Search for the cell housing the specified text and yield its (x, y) center coordinate. 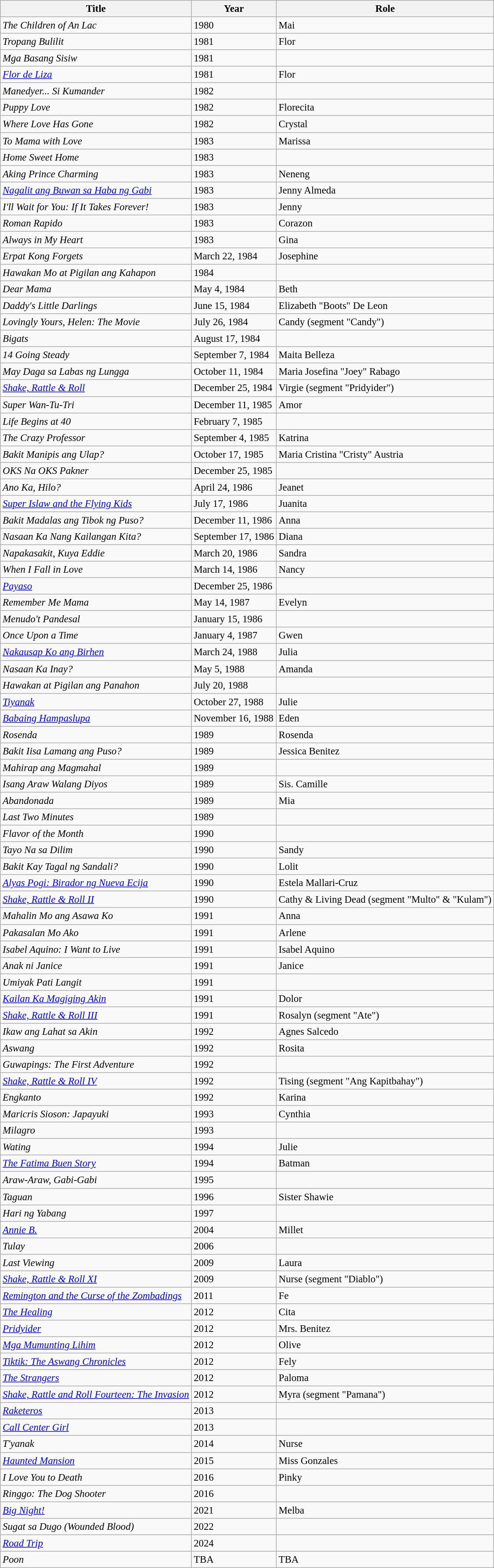
2006 (234, 1246)
February 7, 1985 (234, 421)
October 27, 1988 (234, 702)
June 15, 1984 (234, 306)
December 25, 1984 (234, 388)
Big Night! (96, 1510)
Napakasakit, Kuya Eddie (96, 553)
Arlene (385, 933)
Kailan Ka Magiging Akin (96, 999)
Milagro (96, 1130)
Ikaw ang Lahat sa Akin (96, 1032)
Remington and the Curse of the Zombadings (96, 1295)
Abandonada (96, 800)
Mahalin Mo ang Asawa Ko (96, 916)
Neneng (385, 174)
December 11, 1986 (234, 520)
T'yanak (96, 1444)
Call Center Girl (96, 1428)
Manedyer... Si Kumander (96, 91)
2014 (234, 1444)
Mrs. Benitez (385, 1328)
Flor de Liza (96, 75)
September 4, 1985 (234, 438)
Shake, Rattle and Roll Fourteen: The Invasion (96, 1395)
Engkanto (96, 1098)
Flavor of the Month (96, 834)
Tropang Bulilit (96, 42)
December 25, 1986 (234, 586)
Evelyn (385, 603)
2004 (234, 1230)
Gina (385, 240)
Myra (segment "Pamana") (385, 1395)
May Daga sa Labas ng Lungga (96, 372)
Josephine (385, 256)
Super Wan-Tu-Tri (96, 405)
September 17, 1986 (234, 537)
October 17, 1985 (234, 454)
Bakit Madalas ang Tibok ng Puso? (96, 520)
Lovingly Yours, Helen: The Movie (96, 322)
Virgie (segment "Pridyider") (385, 388)
Miss Gonzales (385, 1460)
May 5, 1988 (234, 669)
Bakit Kay Tagal ng Sandali? (96, 867)
July 26, 1984 (234, 322)
Umiyak Pati Langit (96, 982)
Payaso (96, 586)
Mga Mumunting Lihim (96, 1345)
Mga Basang Sisiw (96, 58)
Karina (385, 1098)
Role (385, 9)
Maita Belleza (385, 355)
December 11, 1985 (234, 405)
Title (96, 9)
1980 (234, 25)
Nurse (385, 1444)
Tulay (96, 1246)
Nakausap Ko ang Birhen (96, 652)
Hawakan at Pigilan ang Panahon (96, 685)
Tiyanak (96, 702)
I Love You to Death (96, 1477)
July 17, 1986 (234, 504)
Beth (385, 289)
Guwapings: The First Adventure (96, 1065)
Jenny Almeda (385, 190)
Janice (385, 965)
Sugat sa Dugo (Wounded Blood) (96, 1527)
Jeanet (385, 487)
Isang Araw Walang Diyos (96, 784)
Amor (385, 405)
Life Begins at 40 (96, 421)
September 7, 1984 (234, 355)
Millet (385, 1230)
Always in My Heart (96, 240)
1997 (234, 1213)
OKS Na OKS Pakner (96, 471)
Menudo't Pandesal (96, 619)
March 14, 1986 (234, 570)
Maricris Sioson: Japayuki (96, 1114)
Alyas Pogi: Birador ng Nueva Ecija (96, 883)
Shake, Rattle & Roll III (96, 1015)
January 4, 1987 (234, 636)
Year (234, 9)
Roman Rapido (96, 223)
Tising (segment "Ang Kapitbahay") (385, 1081)
1996 (234, 1197)
December 25, 1985 (234, 471)
Nurse (segment "Diablo") (385, 1279)
Raketeros (96, 1411)
August 17, 1984 (234, 339)
The Children of An Lac (96, 25)
Pinky (385, 1477)
2011 (234, 1295)
May 14, 1987 (234, 603)
November 16, 1988 (234, 718)
Nancy (385, 570)
Estela Mallari-Cruz (385, 883)
Once Upon a Time (96, 636)
March 22, 1984 (234, 256)
Puppy Love (96, 108)
Amanda (385, 669)
Melba (385, 1510)
Bigats (96, 339)
Mahirap ang Magmahal (96, 768)
Rosita (385, 1048)
The Healing (96, 1312)
Ano Ka, Hilo? (96, 487)
Aking Prince Charming (96, 174)
Isabel Aquino (385, 949)
2022 (234, 1527)
Batman (385, 1163)
Isabel Aquino: I Want to Live (96, 949)
Gwen (385, 636)
October 11, 1984 (234, 372)
Candy (segment "Candy") (385, 322)
2015 (234, 1460)
Last Viewing (96, 1263)
Rosalyn (segment "Ate") (385, 1015)
Corazon (385, 223)
Erpat Kong Forgets (96, 256)
Crystal (385, 124)
To Mama with Love (96, 141)
Cathy & Living Dead (segment "Multo" & "Kulam") (385, 900)
Marissa (385, 141)
1984 (234, 273)
July 20, 1988 (234, 685)
Nagalit ang Buwan sa Haba ng Gabi (96, 190)
When I Fall in Love (96, 570)
Olive (385, 1345)
Shake, Rattle & Roll II (96, 900)
Fe (385, 1295)
March 24, 1988 (234, 652)
Cita (385, 1312)
Paloma (385, 1378)
Araw-Araw, Gabi-Gabi (96, 1180)
Dolor (385, 999)
Daddy's Little Darlings (96, 306)
Hari ng Yabang (96, 1213)
Cynthia (385, 1114)
Mia (385, 800)
Tayo Na sa Dilim (96, 850)
Anak ni Janice (96, 965)
Mai (385, 25)
Laura (385, 1263)
Agnes Salcedo (385, 1032)
Juanita (385, 504)
Nasaan Ka Inay? (96, 669)
The Fatima Buen Story (96, 1163)
Sandy (385, 850)
Maria Cristina "Cristy" Austria (385, 454)
Annie B. (96, 1230)
Pridyider (96, 1328)
Sister Shawie (385, 1197)
1995 (234, 1180)
Shake, Rattle & Roll IV (96, 1081)
Maria Josefina "Joey" Rabago (385, 372)
Road Trip (96, 1543)
Last Two Minutes (96, 817)
March 20, 1986 (234, 553)
Shake, Rattle & Roll (96, 388)
Katrina (385, 438)
Babaing Hampaslupa (96, 718)
Jenny (385, 207)
14 Going Steady (96, 355)
The Crazy Professor (96, 438)
Shake, Rattle & Roll XI (96, 1279)
Diana (385, 537)
Taguan (96, 1197)
Dear Mama (96, 289)
Tiktik: The Aswang Chronicles (96, 1362)
Lolit (385, 867)
Florecita (385, 108)
Pakasalan Mo Ako (96, 933)
Aswang (96, 1048)
Haunted Mansion (96, 1460)
Julia (385, 652)
Bakit Iisa Lamang ang Puso? (96, 751)
Jessica Benitez (385, 751)
Where Love Has Gone (96, 124)
Nasaan Ka Nang Kailangan Kita? (96, 537)
April 24, 1986 (234, 487)
Elizabeth "Boots" De Leon (385, 306)
Eden (385, 718)
May 4, 1984 (234, 289)
Ringgo: The Dog Shooter (96, 1493)
Super Islaw and the Flying Kids (96, 504)
Hawakan Mo at Pigilan ang Kahapon (96, 273)
2021 (234, 1510)
Poon (96, 1560)
Sis. Camille (385, 784)
Sandra (385, 553)
Bakit Manipis ang Ulap? (96, 454)
Remember Me Mama (96, 603)
January 15, 1986 (234, 619)
I'll Wait for You: If It Takes Forever! (96, 207)
Fely (385, 1362)
Home Sweet Home (96, 157)
Wating (96, 1147)
The Strangers (96, 1378)
2024 (234, 1543)
